Capture the cell that displays the provided text and extract its [x, y] central coordinate. 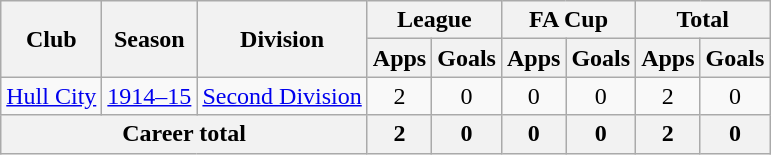
1914–15 [150, 96]
Second Division [282, 96]
Career total [184, 134]
Club [52, 39]
Hull City [52, 96]
Division [282, 39]
League [434, 20]
Total [703, 20]
Season [150, 39]
FA Cup [568, 20]
